Output the (X, Y) coordinate of the center of the cell containing the given text.  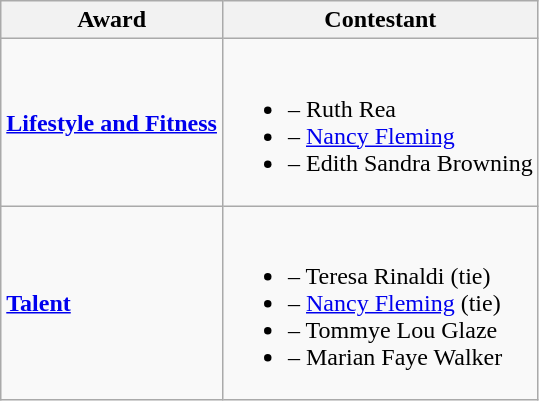
Award (112, 20)
Talent (112, 303)
Lifestyle and Fitness (112, 122)
– Ruth Rea – Nancy Fleming – Edith Sandra Browning (380, 122)
– Teresa Rinaldi (tie) – Nancy Fleming (tie) – Tommye Lou Glaze – Marian Faye Walker (380, 303)
Contestant (380, 20)
